Output the [x, y] coordinate of the center of the cell containing the given text.  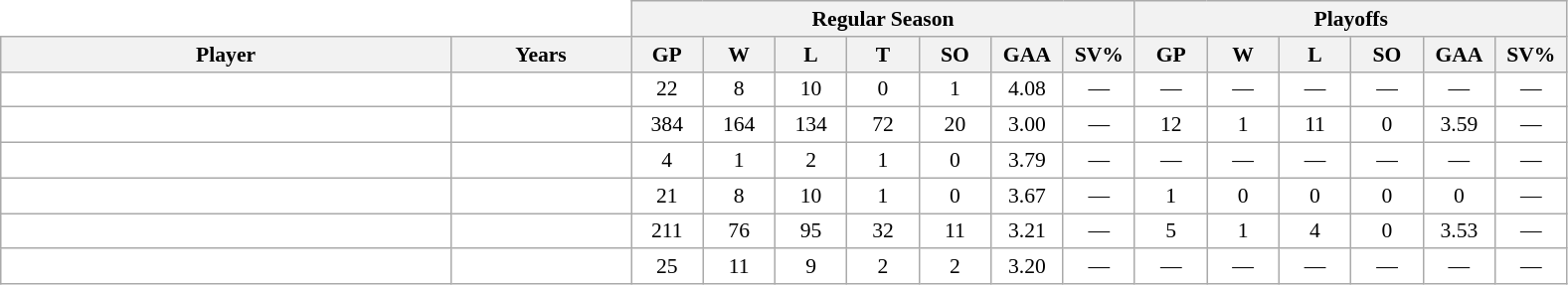
211 [667, 231]
3.00 [1027, 125]
Player [227, 55]
Playoffs [1350, 19]
22 [667, 89]
3.67 [1027, 196]
Regular Season [883, 19]
Years [541, 55]
5 [1170, 231]
3.59 [1459, 125]
3.21 [1027, 231]
21 [667, 196]
95 [810, 231]
3.20 [1027, 267]
72 [883, 125]
T [883, 55]
3.79 [1027, 161]
32 [883, 231]
164 [739, 125]
76 [739, 231]
12 [1170, 125]
134 [810, 125]
20 [955, 125]
4.08 [1027, 89]
3.53 [1459, 231]
25 [667, 267]
384 [667, 125]
9 [810, 267]
